Capture the cell that displays the provided text and extract its [X, Y] central coordinate. 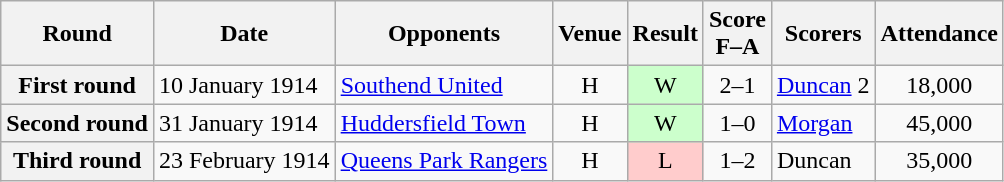
Huddersfield Town [444, 123]
Venue [590, 34]
Duncan 2 [823, 85]
L [665, 161]
Scorers [823, 34]
35,000 [939, 161]
10 January 1914 [244, 85]
Date [244, 34]
Opponents [444, 34]
45,000 [939, 123]
31 January 1914 [244, 123]
2–1 [737, 85]
Morgan [823, 123]
1–0 [737, 123]
23 February 1914 [244, 161]
Second round [78, 123]
ScoreF–A [737, 34]
Duncan [823, 161]
Attendance [939, 34]
First round [78, 85]
Queens Park Rangers [444, 161]
1–2 [737, 161]
Southend United [444, 85]
Third round [78, 161]
18,000 [939, 85]
Round [78, 34]
Result [665, 34]
